Return (X, Y) of the center of cell containing provided text 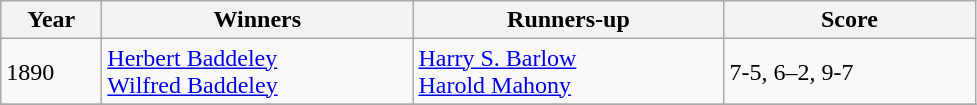
1890 (52, 72)
7-5, 6–2, 9-7 (850, 72)
Herbert Baddeley Wilfred Baddeley (258, 72)
Harry S. Barlow Harold Mahony (568, 72)
Winners (258, 20)
Runners-up (568, 20)
Year (52, 20)
Score (850, 20)
